Extract the [X, Y] coordinate from the center of the cell holding the provided text.  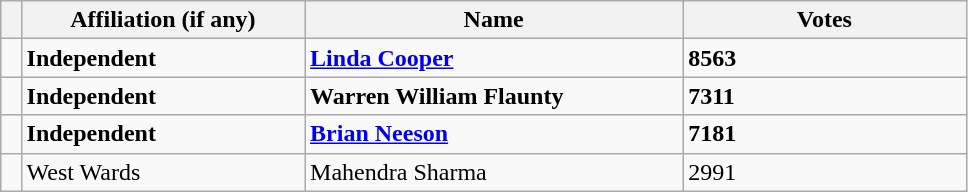
Mahendra Sharma [494, 172]
Name [494, 20]
Votes [825, 20]
7181 [825, 134]
7311 [825, 96]
West Wards [163, 172]
Warren William Flaunty [494, 96]
2991 [825, 172]
Linda Cooper [494, 58]
Affiliation (if any) [163, 20]
Brian Neeson [494, 134]
8563 [825, 58]
